Locate the cell with the specified text and output its (x, y) center coordinate. 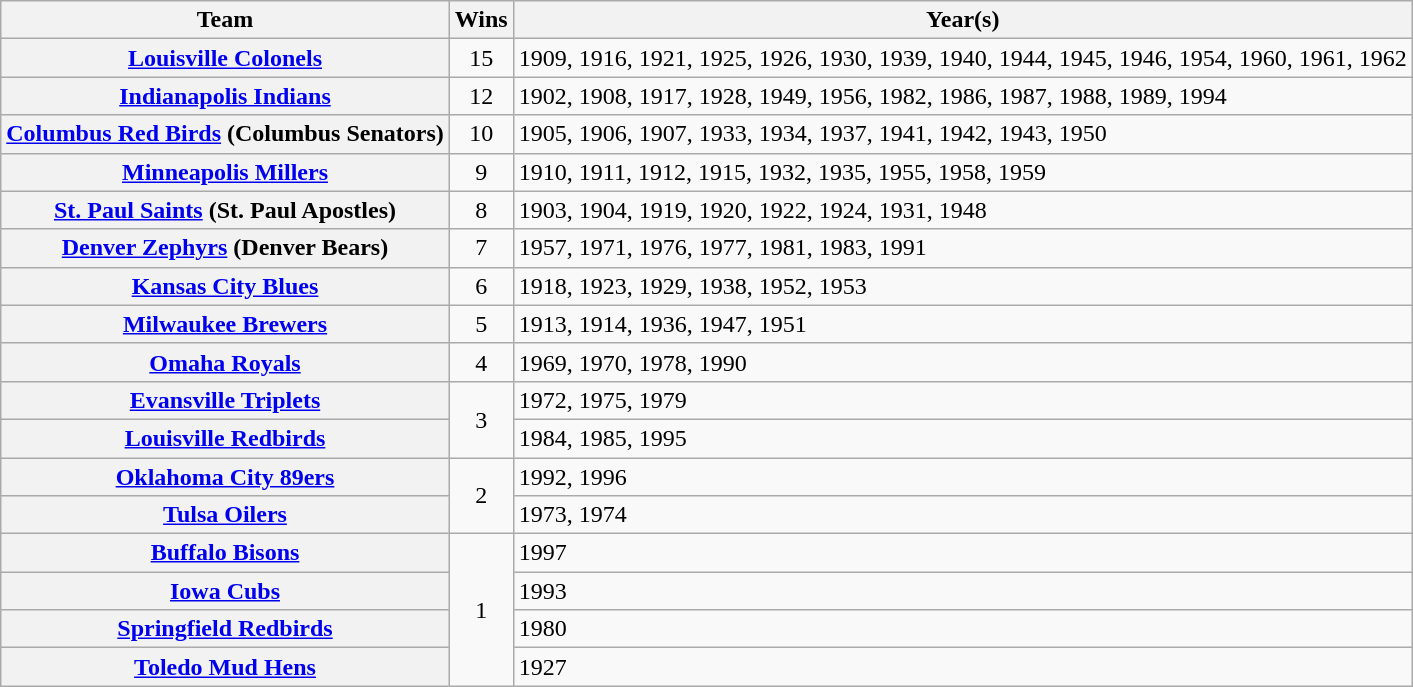
Louisville Colonels (225, 58)
6 (481, 286)
Year(s) (962, 20)
1 (481, 610)
1927 (962, 667)
Minneapolis Millers (225, 172)
Springfield Redbirds (225, 629)
Tulsa Oilers (225, 515)
1957, 1971, 1976, 1977, 1981, 1983, 1991 (962, 248)
Team (225, 20)
1969, 1970, 1978, 1990 (962, 362)
5 (481, 324)
1913, 1914, 1936, 1947, 1951 (962, 324)
8 (481, 210)
Milwaukee Brewers (225, 324)
2 (481, 496)
1905, 1906, 1907, 1933, 1934, 1937, 1941, 1942, 1943, 1950 (962, 134)
1903, 1904, 1919, 1920, 1922, 1924, 1931, 1948 (962, 210)
St. Paul Saints (St. Paul Apostles) (225, 210)
12 (481, 96)
1993 (962, 591)
Indianapolis Indians (225, 96)
1902, 1908, 1917, 1928, 1949, 1956, 1982, 1986, 1987, 1988, 1989, 1994 (962, 96)
Omaha Royals (225, 362)
1909, 1916, 1921, 1925, 1926, 1930, 1939, 1940, 1944, 1945, 1946, 1954, 1960, 1961, 1962 (962, 58)
3 (481, 419)
1918, 1923, 1929, 1938, 1952, 1953 (962, 286)
Iowa Cubs (225, 591)
4 (481, 362)
7 (481, 248)
Buffalo Bisons (225, 553)
10 (481, 134)
Wins (481, 20)
1992, 1996 (962, 477)
1984, 1985, 1995 (962, 438)
1973, 1974 (962, 515)
Toledo Mud Hens (225, 667)
Evansville Triplets (225, 400)
1980 (962, 629)
Kansas City Blues (225, 286)
1997 (962, 553)
Denver Zephyrs (Denver Bears) (225, 248)
Louisville Redbirds (225, 438)
1972, 1975, 1979 (962, 400)
Columbus Red Birds (Columbus Senators) (225, 134)
Oklahoma City 89ers (225, 477)
9 (481, 172)
15 (481, 58)
1910, 1911, 1912, 1915, 1932, 1935, 1955, 1958, 1959 (962, 172)
